Determine the [X, Y] coordinate at the center of the cell enclosing the given text.  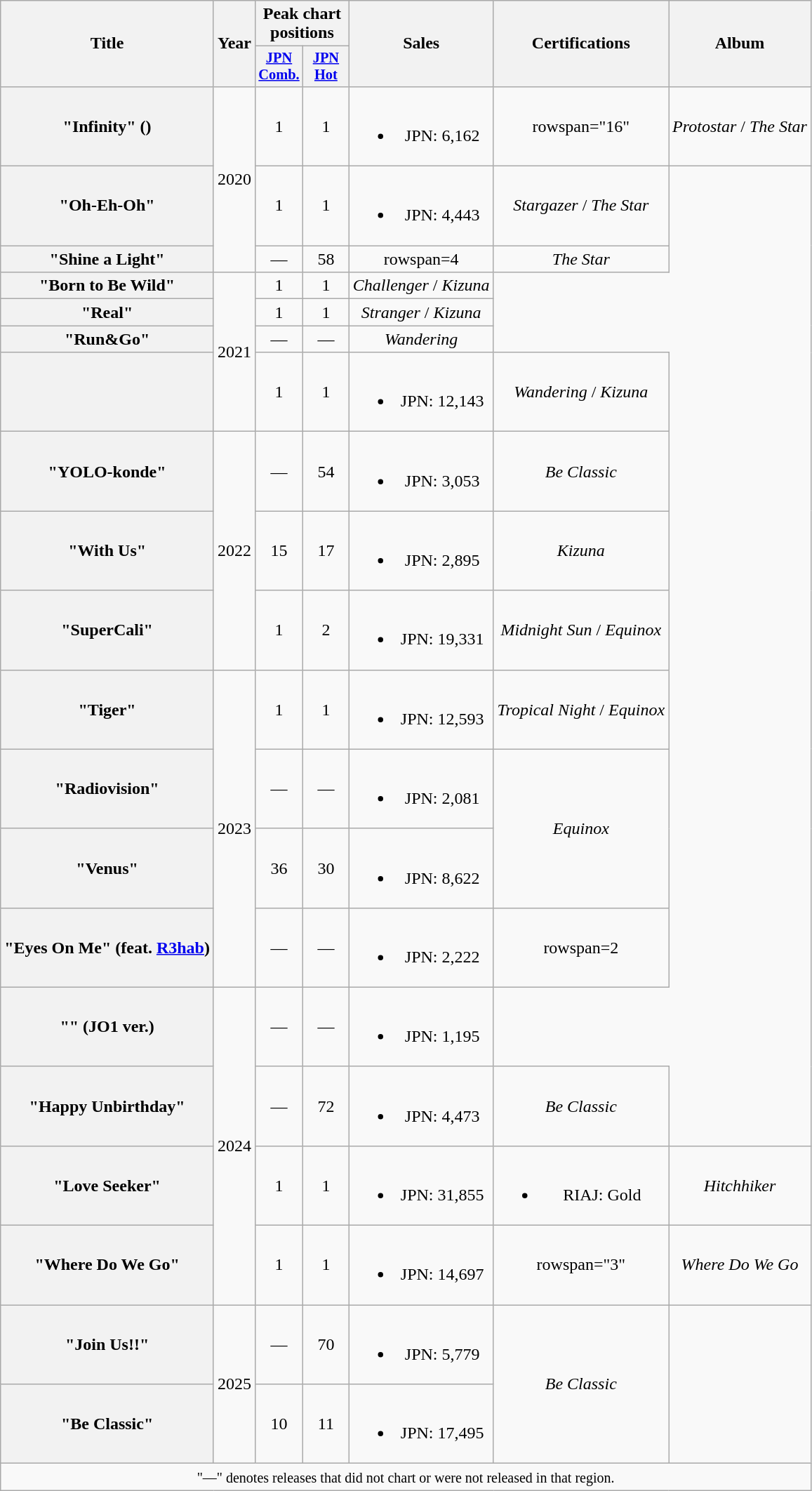
"Born to Be Wild" [107, 286]
JPN: 19,331 [421, 630]
JPN: 12,143 [421, 392]
rowspan=4 [421, 259]
30 [326, 868]
Stargazer / The Star [581, 206]
Tropical Night / Equinox [581, 709]
2024 [234, 1146]
Equinox [581, 828]
"Where Do We Go" [107, 1265]
Album [740, 44]
"Shine a Light" [107, 259]
JPN: 6,162 [421, 126]
2023 [234, 828]
Wandering / Kizuna [581, 392]
JPN: 12,593 [421, 709]
JPN: 2,895 [421, 550]
"Be Classic" [107, 1424]
RIAJ: Gold [581, 1185]
Peak chart positions [302, 24]
JPNComb. [279, 67]
JPN: 14,697 [421, 1265]
"—" denotes releases that did not chart or were not released in that region. [406, 1477]
2021 [234, 352]
"Oh-Eh-Oh" [107, 206]
"Infinity" () [107, 126]
Hitchhiker [740, 1185]
JPN: 4,473 [421, 1106]
11 [326, 1424]
36 [279, 868]
The Star [581, 259]
Kizuna [581, 550]
rowspan="16" [581, 126]
Certifications [581, 44]
2020 [234, 179]
"Tiger" [107, 709]
15 [279, 550]
"With Us" [107, 550]
Protostar / The Star [740, 126]
"Radiovision" [107, 789]
54 [326, 472]
JPN: 8,622 [421, 868]
Where Do We Go [740, 1265]
JPN: 31,855 [421, 1185]
2025 [234, 1384]
Sales [421, 44]
JPN: 1,195 [421, 1026]
JPN: 2,081 [421, 789]
"Join Us!!" [107, 1345]
58 [326, 259]
JPNHot [326, 67]
JPN: 2,222 [421, 948]
"Love Seeker" [107, 1185]
70 [326, 1345]
Challenger / Kizuna [421, 286]
"Venus" [107, 868]
"YOLO-konde" [107, 472]
Wandering [421, 339]
72 [326, 1106]
10 [279, 1424]
JPN: 4,443 [421, 206]
"Run&Go" [107, 339]
Stranger / Kizuna [421, 312]
"Eyes On Me" (feat. R3hab) [107, 948]
JPN: 5,779 [421, 1345]
2 [326, 630]
Year [234, 44]
"" (JO1 ver.) [107, 1026]
rowspan="3" [581, 1265]
17 [326, 550]
JPN: 17,495 [421, 1424]
Midnight Sun / Equinox [581, 630]
"Happy Unbirthday" [107, 1106]
"SuperCali" [107, 630]
rowspan=2 [581, 948]
Title [107, 44]
"Real" [107, 312]
2022 [234, 550]
JPN: 3,053 [421, 472]
